Determine the [x, y] coordinate at the center of the cell enclosing the given text.  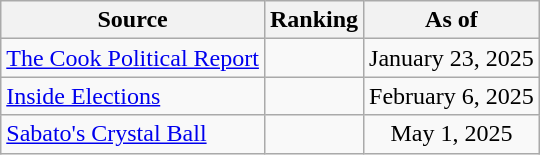
Ranking [314, 20]
Inside Elections [133, 96]
January 23, 2025 [452, 58]
Sabato's Crystal Ball [133, 134]
As of [452, 20]
The Cook Political Report [133, 58]
February 6, 2025 [452, 96]
May 1, 2025 [452, 134]
Source [133, 20]
